Output the (X, Y) coordinate of the center of the cell containing the given text.  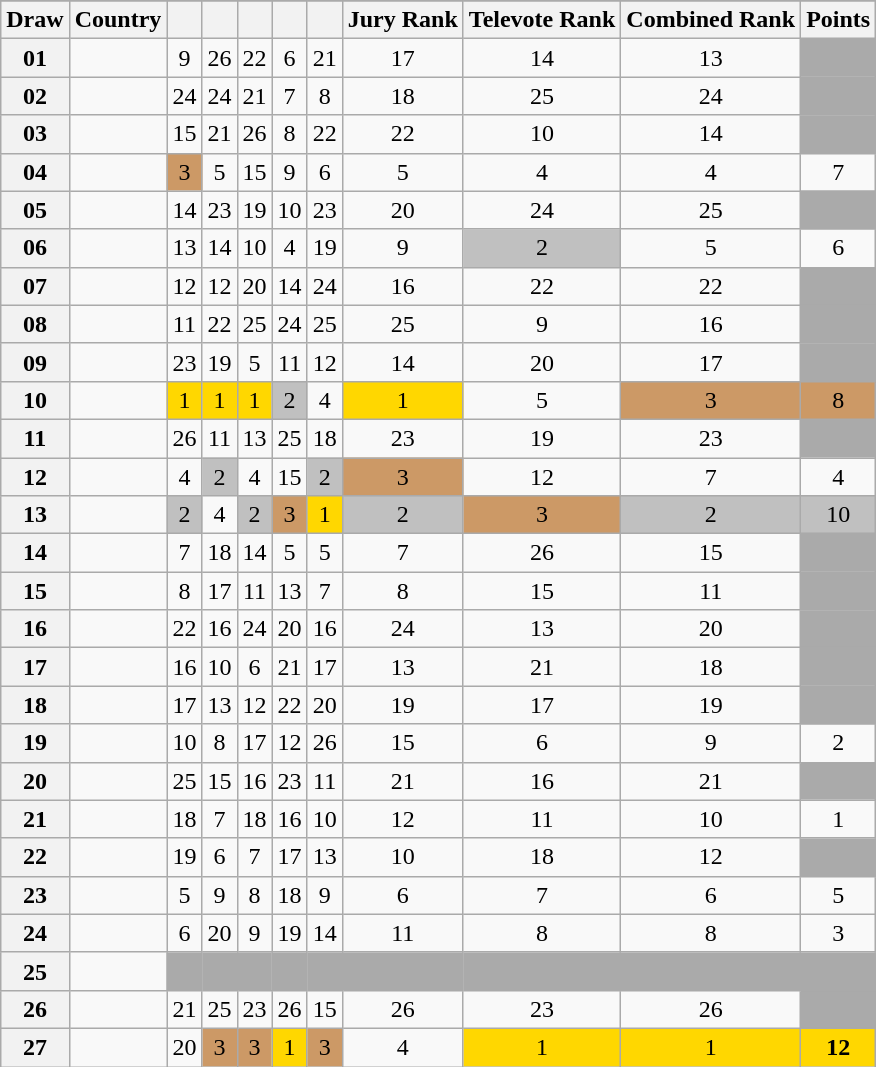
Televote Rank (542, 20)
05 (35, 210)
Draw (35, 20)
07 (35, 286)
03 (35, 134)
Country (118, 20)
08 (35, 324)
02 (35, 96)
Jury Rank (402, 20)
04 (35, 172)
09 (35, 362)
Points (838, 20)
06 (35, 248)
27 (35, 1047)
01 (35, 58)
Combined Rank (711, 20)
